Find where the given text appears and provide that cell's center as (X, Y) coordinate. 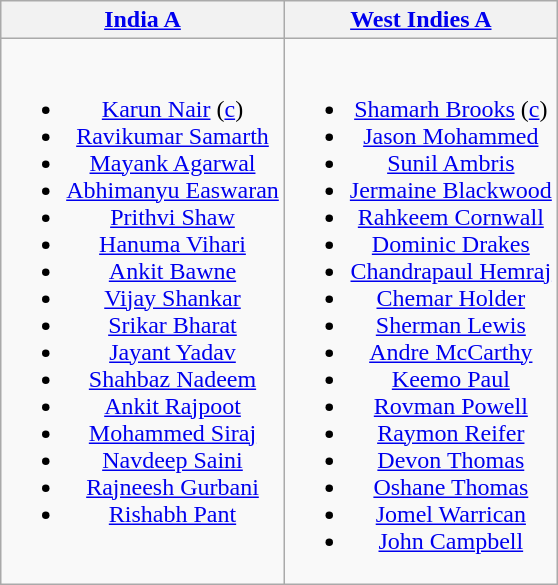
India A (143, 20)
West Indies A (420, 20)
